Detect which cell encompasses the target text, then output its [X, Y] center coordinate. 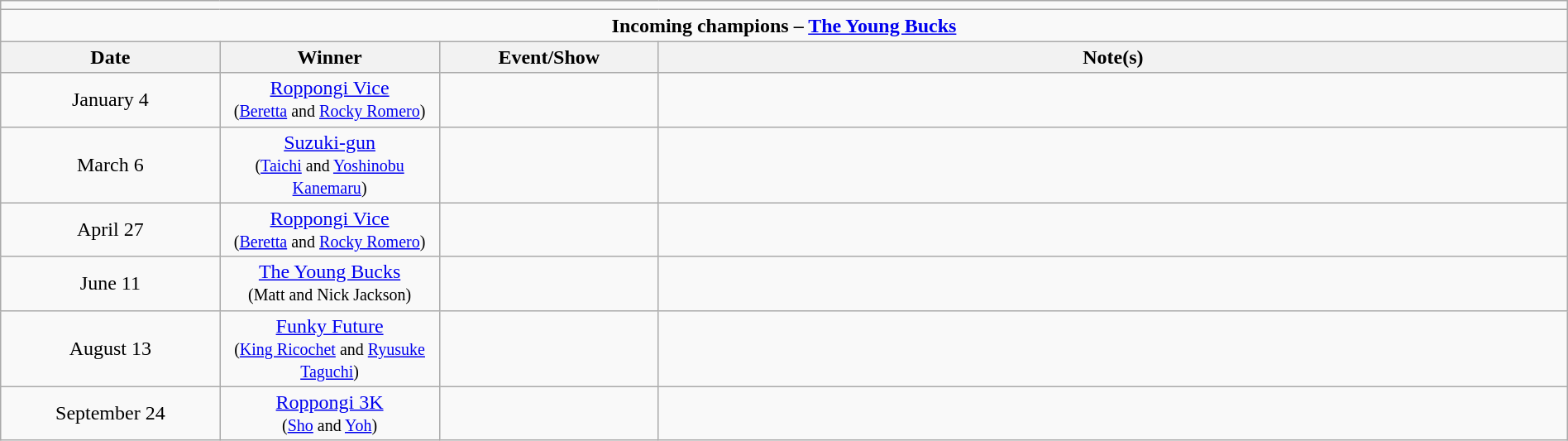
Date [111, 57]
The Young Bucks(Matt and Nick Jackson) [329, 283]
Suzuki-gun(Taichi and Yoshinobu Kanemaru) [329, 165]
Roppongi 3K(Sho and Yoh) [329, 414]
Winner [329, 57]
Note(s) [1113, 57]
March 6 [111, 165]
September 24 [111, 414]
Funky Future(King Ricochet and Ryusuke Taguchi) [329, 348]
Incoming champions – The Young Bucks [784, 26]
Event/Show [549, 57]
January 4 [111, 99]
April 27 [111, 230]
June 11 [111, 283]
August 13 [111, 348]
